From the cell containing the given text, extract its center point as (x, y) coordinate. 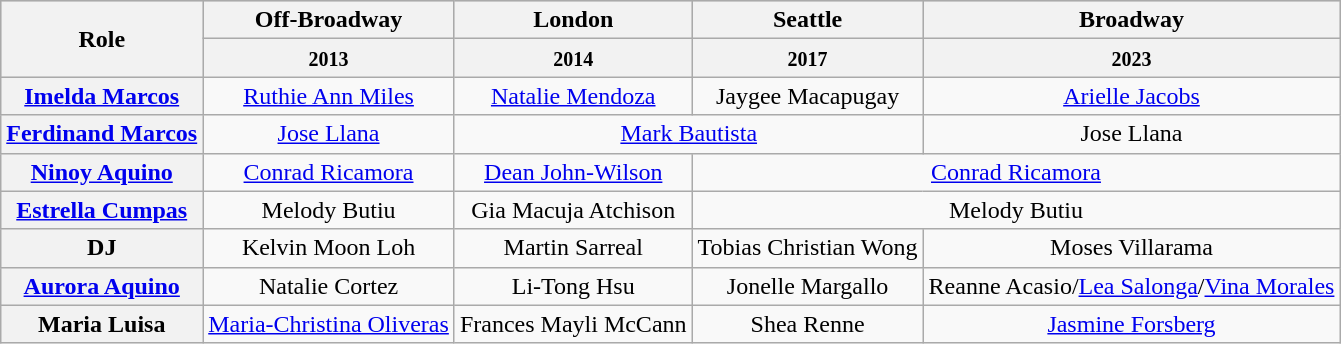
Kelvin Moon Loh (329, 248)
Maria-Christina Oliveras (329, 324)
DJ (102, 248)
Shea Renne (808, 324)
Moses Villarama (1132, 248)
Aurora Aquino (102, 286)
2023 (1132, 58)
Ferdinand Marcos (102, 134)
Natalie Cortez (329, 286)
Broadway (1132, 20)
Role (102, 39)
Martin Sarreal (573, 248)
Arielle Jacobs (1132, 96)
2017 (808, 58)
Frances Mayli McCann (573, 324)
Jasmine Forsberg (1132, 324)
Jonelle Margallo (808, 286)
Off-Broadway (329, 20)
Li-Tong Hsu (573, 286)
Tobias Christian Wong (808, 248)
Natalie Mendoza (573, 96)
Ruthie Ann Miles (329, 96)
Maria Luisa (102, 324)
Ninoy Aquino (102, 172)
Imelda Marcos (102, 96)
London (573, 20)
Dean John-Wilson (573, 172)
Seattle (808, 20)
Jaygee Macapugay (808, 96)
Mark Bautista (688, 134)
Reanne Acasio/Lea Salonga/Vina Morales (1132, 286)
2013 (329, 58)
2014 (573, 58)
Gia Macuja Atchison (573, 210)
Estrella Cumpas (102, 210)
